Detect which cell encompasses the target text, then output its [X, Y] center coordinate. 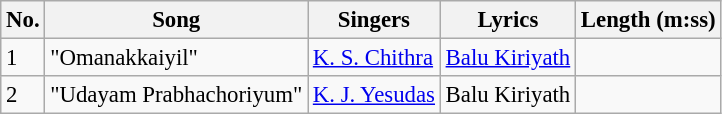
Lyrics [508, 20]
No. [23, 20]
Song [176, 20]
K. J. Yesudas [374, 95]
"Udayam Prabhachoriyum" [176, 95]
Length (m:ss) [648, 20]
Singers [374, 20]
K. S. Chithra [374, 58]
1 [23, 58]
2 [23, 95]
"Omanakkaiyil" [176, 58]
